Capture the cell that displays the provided text and extract its (X, Y) central coordinate. 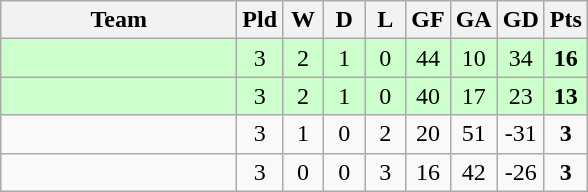
51 (474, 134)
-26 (520, 172)
20 (428, 134)
GF (428, 20)
Pts (566, 20)
W (304, 20)
13 (566, 96)
D (344, 20)
Pld (260, 20)
34 (520, 58)
L (386, 20)
GA (474, 20)
GD (520, 20)
17 (474, 96)
Team (119, 20)
10 (474, 58)
40 (428, 96)
44 (428, 58)
-31 (520, 134)
23 (520, 96)
42 (474, 172)
